Locate the cell with the specified text and output its [x, y] center coordinate. 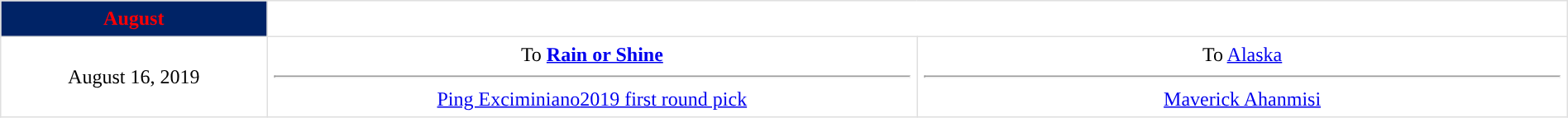
To AlaskaMaverick Ahanmisi [1242, 77]
August [134, 19]
To Rain or ShinePing Exciminiano2019 first round pick [592, 77]
August 16, 2019 [134, 77]
